Identify which cell holds the provided text, then report its (x, y) central coordinate. 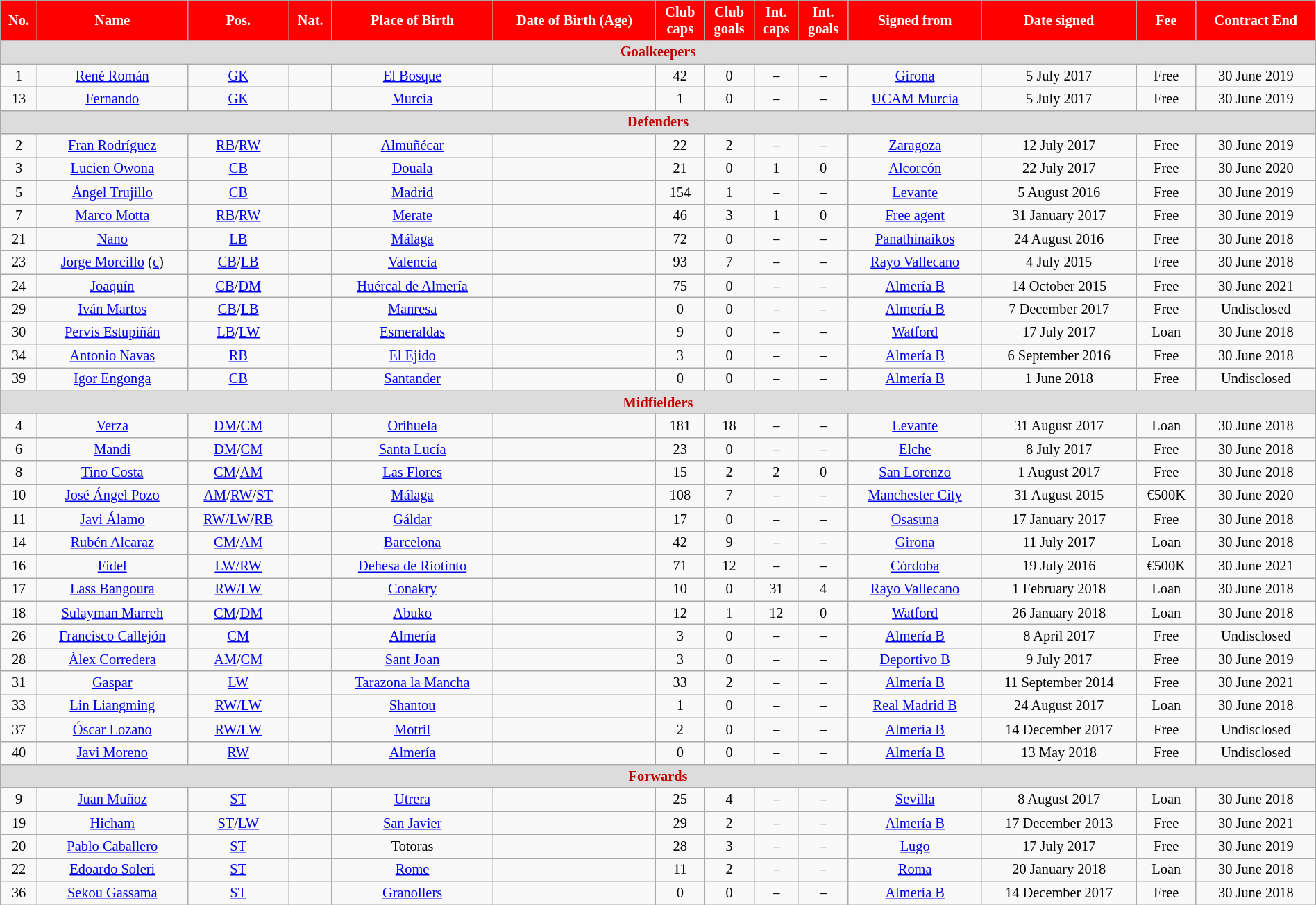
Antonio Navas (112, 356)
Dehesa de Ríotinto (412, 566)
1 February 2018 (1058, 589)
Esmeraldas (412, 332)
Free agent (915, 216)
Sant Joan (412, 659)
Lugo (915, 846)
San Lorenzo (915, 473)
19 July 2016 (1058, 566)
Conakry (412, 589)
Fernando (112, 99)
24 (19, 286)
13 (19, 99)
14 October 2015 (1058, 286)
46 (680, 216)
5 August 2016 (1058, 192)
12 July 2017 (1058, 146)
71 (680, 566)
Utrera (412, 800)
San Javier (412, 823)
75 (680, 286)
ST/LW (238, 823)
8 August 2017 (1058, 800)
Zaragoza (915, 146)
Almuñécar (412, 146)
Óscar Lozano (112, 729)
Signed from (915, 20)
Àlex Corredera (112, 659)
Sekou Gassama (112, 893)
14 (19, 543)
8 (19, 473)
Santa Lucía (412, 449)
Rome (412, 870)
Marco Motta (112, 216)
Verza (112, 425)
Sevilla (915, 800)
Date of Birth (Age) (575, 20)
RB (238, 356)
Edoardo Soleri (112, 870)
26 (19, 636)
Ángel Trujillo (112, 192)
34 (19, 356)
Deportivo B (915, 659)
Midfielders (658, 403)
Contract End (1256, 20)
Mandi (112, 449)
Manresa (412, 309)
Clubcaps (680, 20)
4 July 2015 (1058, 262)
CM (238, 636)
Juan Muñoz (112, 800)
Alcorcón (915, 169)
31 August 2015 (1058, 496)
Fee (1166, 20)
13 May 2018 (1058, 753)
Real Madrid B (915, 706)
CB/DM (238, 286)
AM/RW/ST (238, 496)
31 January 2017 (1058, 216)
19 (19, 823)
Defenders (658, 122)
Pablo Caballero (112, 846)
11 September 2014 (1058, 683)
AM/CM (238, 659)
Nano (112, 239)
El Ejido (412, 356)
Pervis Estupiñán (112, 332)
Nat. (310, 20)
Iván Martos (112, 309)
22 July 2017 (1058, 169)
Lin Liangming (112, 706)
31 August 2017 (1058, 425)
40 (19, 753)
Osasuna (915, 519)
Francisco Callejón (112, 636)
Pos. (238, 20)
El Bosque (412, 76)
36 (19, 893)
93 (680, 262)
37 (19, 729)
LB (238, 239)
Lucien Owona (112, 169)
Roma (915, 870)
25 (680, 800)
Tino Costa (112, 473)
Panathinaikos (915, 239)
Santander (412, 379)
Hicham (112, 823)
6 (19, 449)
LB/LW (238, 332)
Lass Bangoura (112, 589)
Tarazona la Mancha (412, 683)
Place of Birth (412, 20)
9 July 2017 (1058, 659)
Int.goals (823, 20)
Javi Álamo (112, 519)
108 (680, 496)
Date signed (1058, 20)
Int.caps (776, 20)
8 July 2017 (1058, 449)
No. (19, 20)
Joaquín (112, 286)
1 August 2017 (1058, 473)
Name (112, 20)
7 December 2017 (1058, 309)
17 December 2013 (1058, 823)
5 (19, 192)
Jorge Morcillo (c) (112, 262)
Granollers (412, 893)
16 (19, 566)
Fran Rodríguez (112, 146)
Merate (412, 216)
Rubén Alcaraz (112, 543)
RW (238, 753)
39 (19, 379)
Elche (915, 449)
Totoras (412, 846)
20 January 2018 (1058, 870)
LW (238, 683)
6 September 2016 (1058, 356)
Goalkeepers (658, 52)
Huércal de Almería (412, 286)
30 (19, 332)
Clubgoals (729, 20)
Manchester City (915, 496)
Gaspar (112, 683)
72 (680, 239)
Gáldar (412, 519)
José Ángel Pozo (112, 496)
24 August 2017 (1058, 706)
Douala (412, 169)
René Román (112, 76)
Forwards (658, 776)
Madrid (412, 192)
17 January 2017 (1058, 519)
15 (680, 473)
20 (19, 846)
UCAM Murcia (915, 99)
CM/DM (238, 613)
Motril (412, 729)
Barcelona (412, 543)
LW/RW (238, 566)
Igor Engonga (112, 379)
1 June 2018 (1058, 379)
11 July 2017 (1058, 543)
Orihuela (412, 425)
Sulayman Marreh (112, 613)
RW/LW/RB (238, 519)
Murcia (412, 99)
Las Flores (412, 473)
24 August 2016 (1058, 239)
Valencia (412, 262)
26 January 2018 (1058, 613)
Fidel (112, 566)
8 April 2017 (1058, 636)
Shantou (412, 706)
Javi Moreno (112, 753)
Abuko (412, 613)
Córdoba (915, 566)
154 (680, 192)
181 (680, 425)
